Locate the cell with the specified text and output its [X, Y] center coordinate. 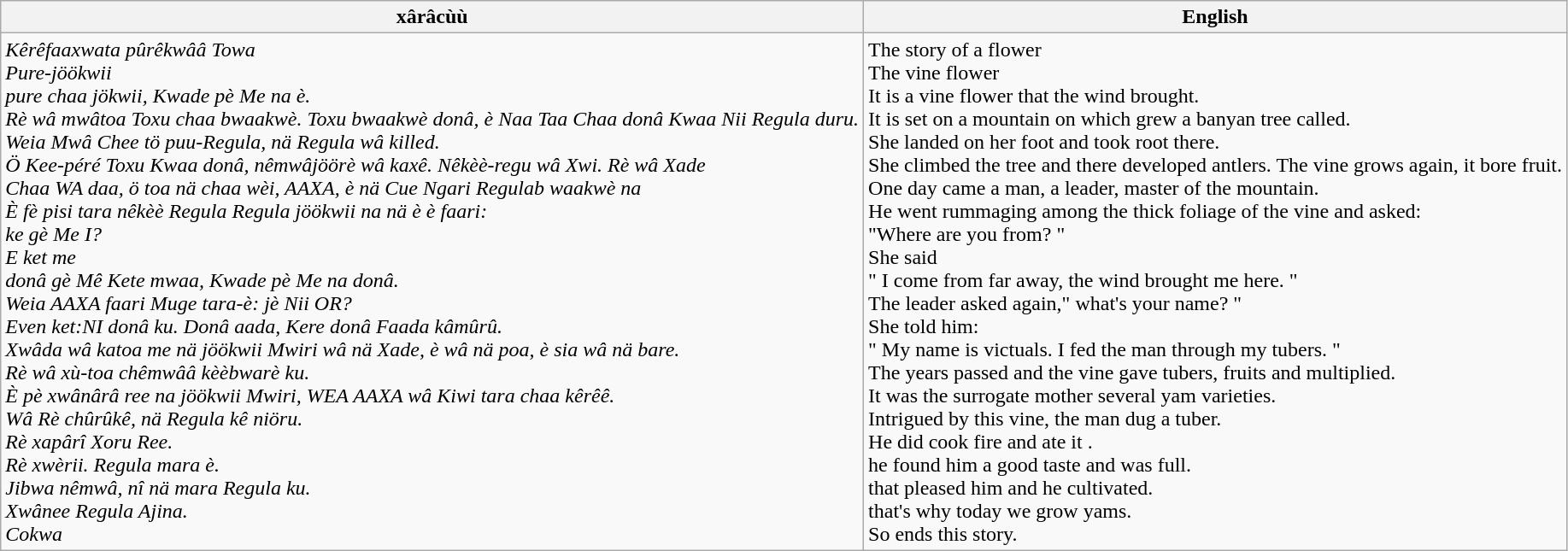
English [1215, 17]
xârâcùù [432, 17]
